Search for the cell housing the specified text and yield its (x, y) center coordinate. 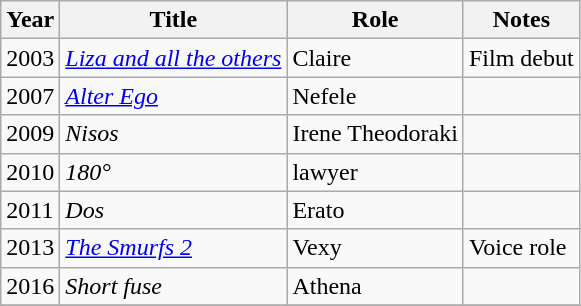
Notes (521, 20)
The Smurfs 2 (174, 248)
Vexy (376, 248)
Short fuse (174, 286)
Nisos (174, 134)
Irene Theodoraki (376, 134)
Role (376, 20)
Nefele (376, 96)
2009 (30, 134)
Dos (174, 210)
Title (174, 20)
2007 (30, 96)
2016 (30, 286)
Athena (376, 286)
Erato (376, 210)
Alter Ego (174, 96)
lawyer (376, 172)
Claire (376, 58)
180° (174, 172)
2003 (30, 58)
2011 (30, 210)
Voice role (521, 248)
2013 (30, 248)
Year (30, 20)
Film debut (521, 58)
2010 (30, 172)
Liza and all the others (174, 58)
